Pinpoint the cell where the given text exists, returning its [X, Y] midpoint coordinate. 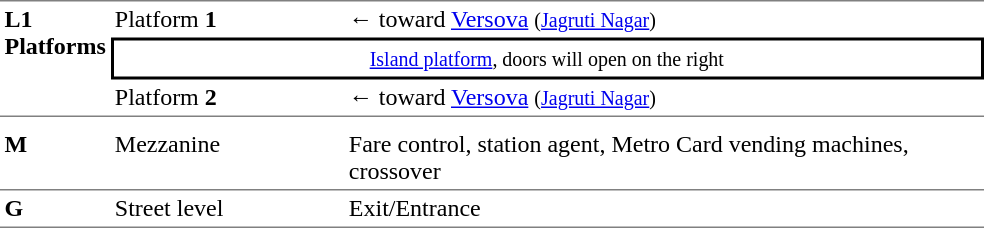
M [55, 158]
Street level [227, 208]
L1Platforms [55, 58]
Exit/Entrance [664, 208]
Island platform, doors will open on the right [546, 59]
Platform 2 [227, 99]
Platform 1 [227, 19]
G [55, 208]
Mezzanine [227, 158]
Fare control, station agent, Metro Card vending machines, crossover [664, 158]
